Identify which cell holds the provided text, then report its (X, Y) central coordinate. 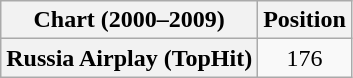
Chart (2000–2009) (130, 20)
Position (305, 20)
Russia Airplay (TopHit) (130, 58)
176 (305, 58)
